Capture the cell that displays the provided text and extract its [x, y] central coordinate. 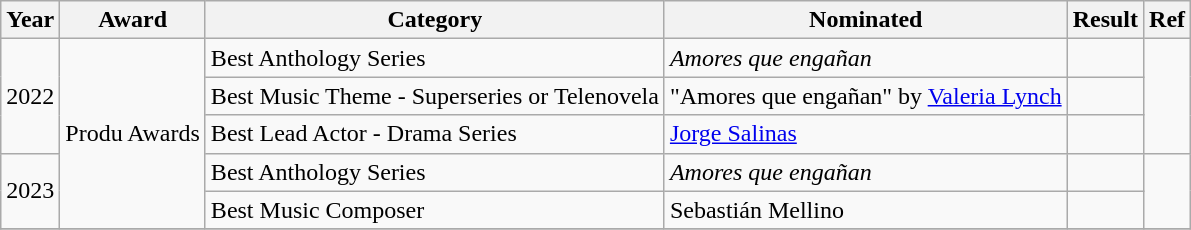
Jorge Salinas [866, 134]
"Amores que engañan" by Valeria Lynch [866, 96]
Produ Awards [133, 134]
Best Music Theme - Superseries or Telenovela [434, 96]
Best Lead Actor - Drama Series [434, 134]
Category [434, 20]
Ref [1168, 20]
Award [133, 20]
Result [1105, 20]
Sebastián Mellino [866, 210]
Best Music Composer [434, 210]
Year [30, 20]
2023 [30, 191]
Nominated [866, 20]
2022 [30, 96]
